Determine the [x, y] coordinate at the center of the cell enclosing the given text.  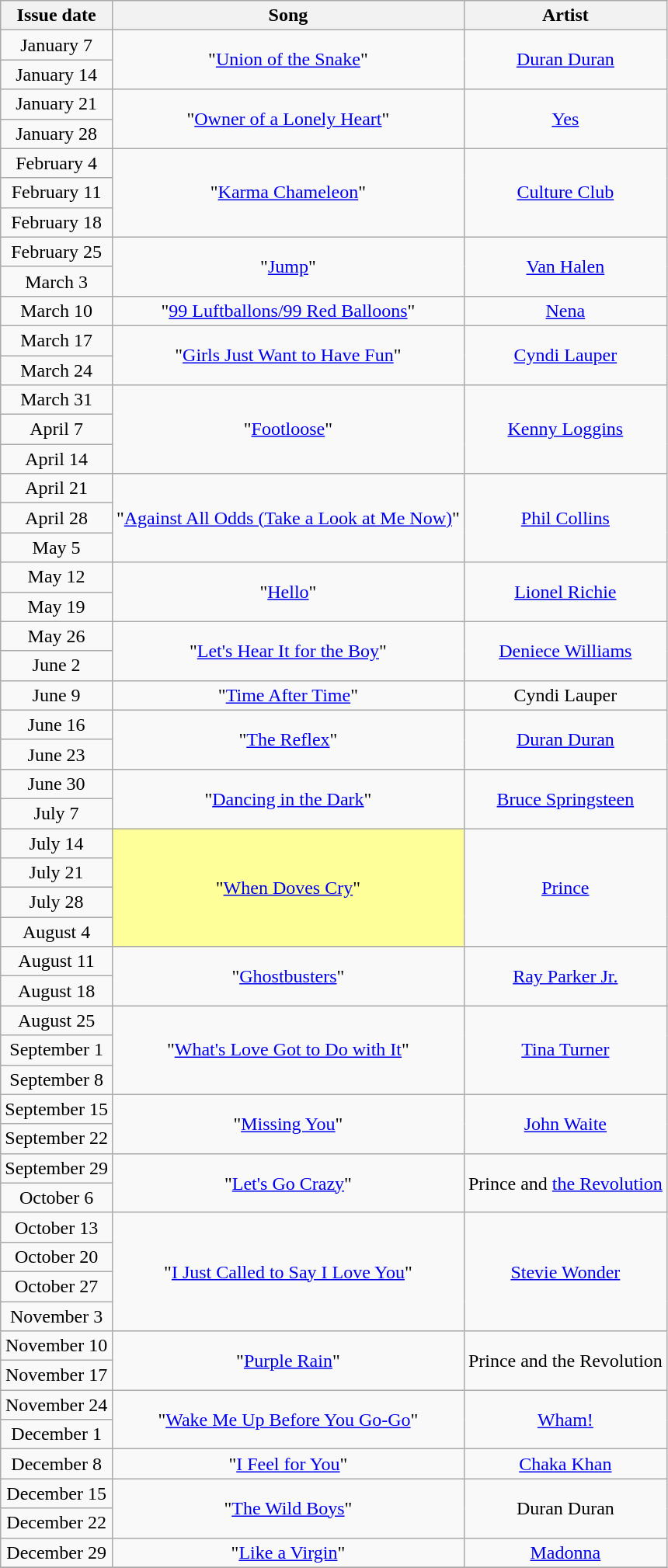
August 18 [57, 991]
Nena [565, 311]
"Hello" [287, 592]
July 21 [57, 873]
Chaka Khan [565, 1464]
February 18 [57, 222]
Madonna [565, 1552]
March 3 [57, 281]
Deniece Williams [565, 651]
April 14 [57, 459]
July 28 [57, 902]
July 7 [57, 813]
"Let's Go Crazy" [287, 1183]
"Time After Time" [287, 695]
"Against All Odds (Take a Look at Me Now)" [287, 518]
"When Doves Cry" [287, 887]
December 15 [57, 1493]
"Jump" [287, 266]
"Owner of a Lonely Heart" [287, 119]
"The Wild Boys" [287, 1508]
Stevie Wonder [565, 1271]
October 20 [57, 1257]
John Waite [565, 1124]
"Girls Just Want to Have Fun" [287, 355]
"Karma Chameleon" [287, 193]
Wham! [565, 1420]
"Dancing in the Dark" [287, 798]
Bruce Springsteen [565, 798]
September 1 [57, 1050]
September 22 [57, 1139]
Song [287, 16]
Yes [565, 119]
June 9 [57, 695]
October 6 [57, 1198]
January 28 [57, 134]
November 10 [57, 1346]
"Wake Me Up Before You Go-Go" [287, 1420]
December 29 [57, 1552]
Culture Club [565, 193]
January 14 [57, 75]
September 8 [57, 1080]
November 17 [57, 1375]
"I Just Called to Say I Love You" [287, 1271]
"Let's Hear It for the Boy" [287, 651]
Lionel Richie [565, 592]
June 16 [57, 725]
June 23 [57, 754]
December 1 [57, 1434]
March 31 [57, 400]
March 17 [57, 340]
"99 Luftballons/99 Red Balloons" [287, 311]
September 15 [57, 1109]
August 25 [57, 1020]
April 21 [57, 488]
Ray Parker Jr. [565, 976]
Phil Collins [565, 518]
November 3 [57, 1316]
March 24 [57, 370]
February 11 [57, 193]
February 4 [57, 163]
May 5 [57, 548]
Prince [565, 887]
February 25 [57, 252]
Issue date [57, 16]
November 24 [57, 1405]
Artist [565, 16]
July 14 [57, 843]
Van Halen [565, 266]
"What's Love Got to Do with It" [287, 1050]
October 13 [57, 1227]
December 22 [57, 1523]
March 10 [57, 311]
Tina Turner [565, 1050]
December 8 [57, 1464]
"Footloose" [287, 429]
October 27 [57, 1286]
January 7 [57, 45]
April 7 [57, 429]
August 11 [57, 961]
June 30 [57, 784]
Kenny Loggins [565, 429]
"I Feel for You" [287, 1464]
August 4 [57, 932]
May 12 [57, 577]
"Purple Rain" [287, 1361]
"Union of the Snake" [287, 60]
May 19 [57, 607]
"Missing You" [287, 1124]
May 26 [57, 636]
September 29 [57, 1168]
"The Reflex" [287, 739]
January 21 [57, 104]
"Ghostbusters" [287, 976]
April 28 [57, 518]
"Like a Virgin" [287, 1552]
June 2 [57, 666]
